Find where the given text appears and provide that cell's center as (x, y) coordinate. 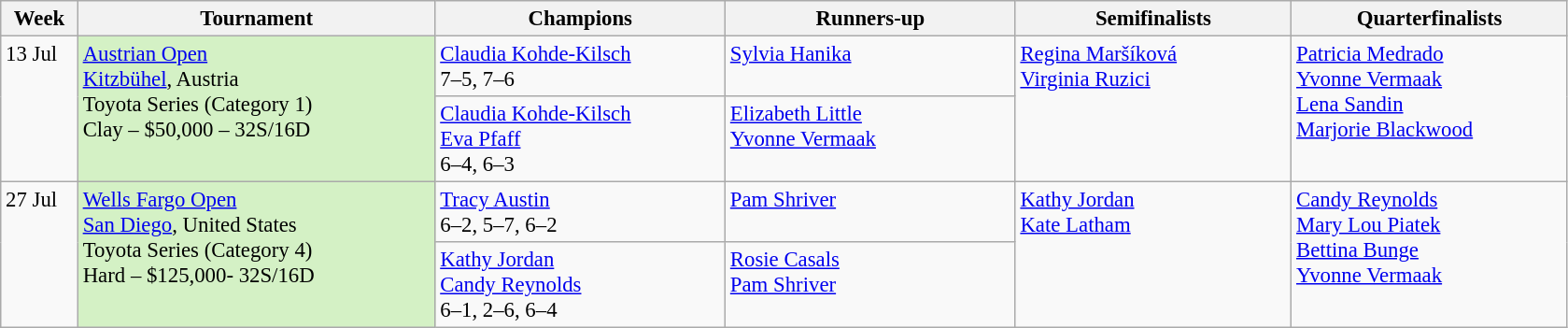
Regina Maršíková Virginia Ruzici (1153, 109)
Semifinalists (1153, 19)
Tournament (256, 19)
Sylvia Hanika (870, 67)
Kathy Jordan Candy Reynolds 6–1, 2–6, 6–4 (581, 285)
27 Jul (39, 255)
Runners-up (870, 19)
Rosie Casals Pam Shriver (870, 285)
Tracy Austin6–2, 5–7, 6–2 (581, 213)
Pam Shriver (870, 213)
Austrian Open Kitzbühel, AustriaToyota Series (Category 1)Clay – $50,000 – 32S/16D (256, 109)
Claudia Kohde-Kilsch Eva Pfaff 6–4, 6–3 (581, 139)
Elizabeth Little Yvonne Vermaak (870, 139)
Claudia Kohde-Kilsch7–5, 7–6 (581, 67)
Wells Fargo Open San Diego, United StatesToyota Series (Category 4)Hard – $125,000- 32S/16D (256, 255)
Candy Reynolds Mary Lou Piatek Bettina Bunge Yvonne Vermaak (1430, 255)
Week (39, 19)
Champions (581, 19)
13 Jul (39, 109)
Quarterfinalists (1430, 19)
Kathy Jordan Kate Latham (1153, 255)
Patricia Medrado Yvonne Vermaak Lena Sandin Marjorie Blackwood (1430, 109)
